Provide the [x, y] coordinate of the cell's center where the given text is located.  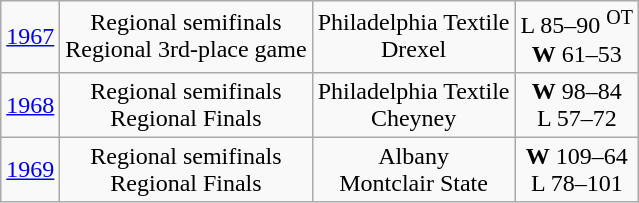
1969 [30, 170]
W 109–64L 78–101 [577, 170]
1967 [30, 37]
Regional semifinalsRegional 3rd-place game [186, 37]
1968 [30, 104]
Philadelphia TextileCheyney [414, 104]
Philadelphia TextileDrexel [414, 37]
AlbanyMontclair State [414, 170]
W 98–84L 57–72 [577, 104]
L 85–90 OTW 61–53 [577, 37]
